Capture the cell that displays the provided text and extract its [X, Y] central coordinate. 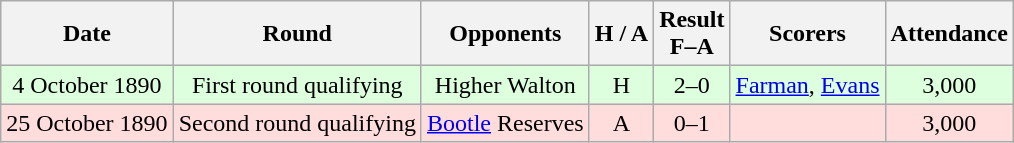
4 October 1890 [87, 85]
Second round qualifying [297, 123]
2–0 [692, 85]
ResultF–A [692, 34]
Opponents [505, 34]
Round [297, 34]
H [621, 85]
Bootle Reserves [505, 123]
0–1 [692, 123]
H / A [621, 34]
A [621, 123]
Scorers [808, 34]
Farman, Evans [808, 85]
First round qualifying [297, 85]
25 October 1890 [87, 123]
Attendance [949, 34]
Date [87, 34]
Higher Walton [505, 85]
